Locate the cell with the specified text and output its [x, y] center coordinate. 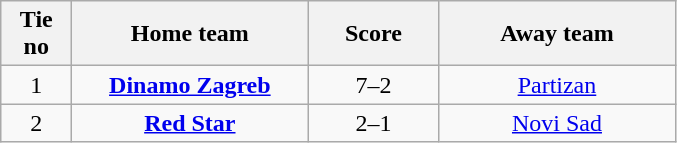
Novi Sad [557, 123]
1 [36, 85]
Away team [557, 34]
2 [36, 123]
Tie no [36, 34]
Home team [190, 34]
Score [374, 34]
Partizan [557, 85]
Red Star [190, 123]
7–2 [374, 85]
Dinamo Zagreb [190, 85]
2–1 [374, 123]
